Detect which cell encompasses the target text, then output its [X, Y] center coordinate. 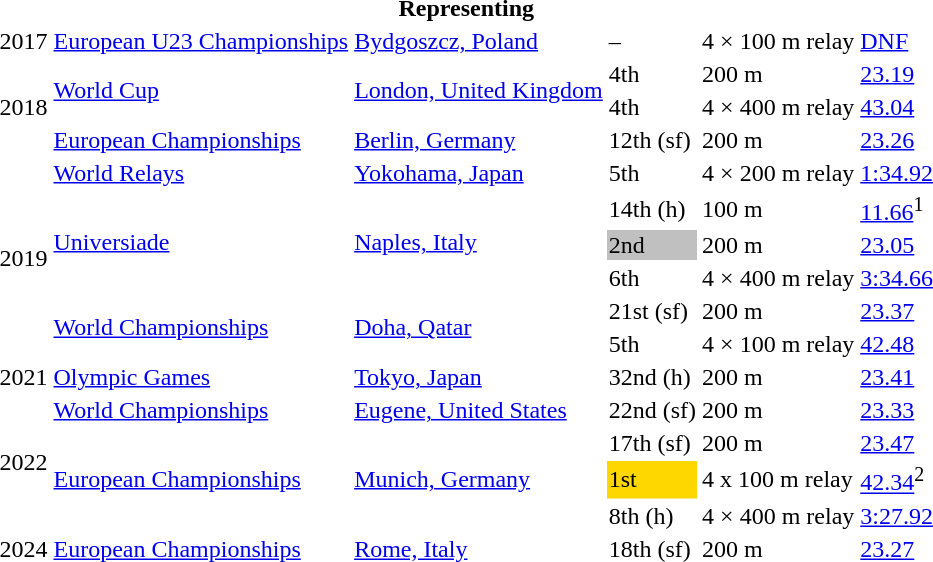
14th (h) [652, 209]
Berlin, Germany [479, 140]
Universiade [201, 242]
12th (sf) [652, 140]
32nd (h) [652, 377]
Doha, Qatar [479, 328]
Bydgoszcz, Poland [479, 41]
1st [652, 479]
London, United Kingdom [479, 90]
Yokohama, Japan [479, 173]
World Relays [201, 173]
4 x 100 m relay [778, 479]
Naples, Italy [479, 242]
22nd (sf) [652, 410]
8th (h) [652, 516]
– [652, 41]
Tokyo, Japan [479, 377]
4 × 200 m relay [778, 173]
Olympic Games [201, 377]
2nd [652, 245]
Eugene, United States [479, 410]
21st (sf) [652, 311]
100 m [778, 209]
World Cup [201, 90]
6th [652, 278]
17th (sf) [652, 443]
European U23 Championships [201, 41]
Munich, Germany [479, 479]
